From the cell containing the given text, extract its center point as [X, Y] coordinate. 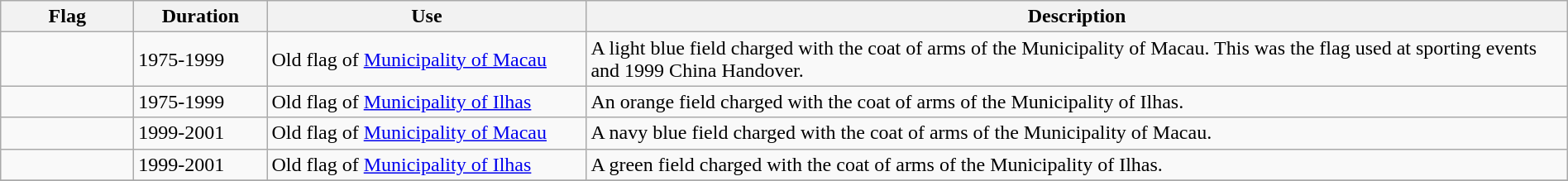
A navy blue field charged with the coat of arms of the Municipality of Macau. [1077, 133]
Description [1077, 17]
Duration [200, 17]
Use [427, 17]
A green field charged with the coat of arms of the Municipality of Ilhas. [1077, 164]
An orange field charged with the coat of arms of the Municipality of Ilhas. [1077, 102]
A light blue field charged with the coat of arms of the Municipality of Macau. This was the flag used at sporting events and 1999 China Handover. [1077, 60]
Flag [68, 17]
